Find where the given text appears and provide that cell's center as [X, Y] coordinate. 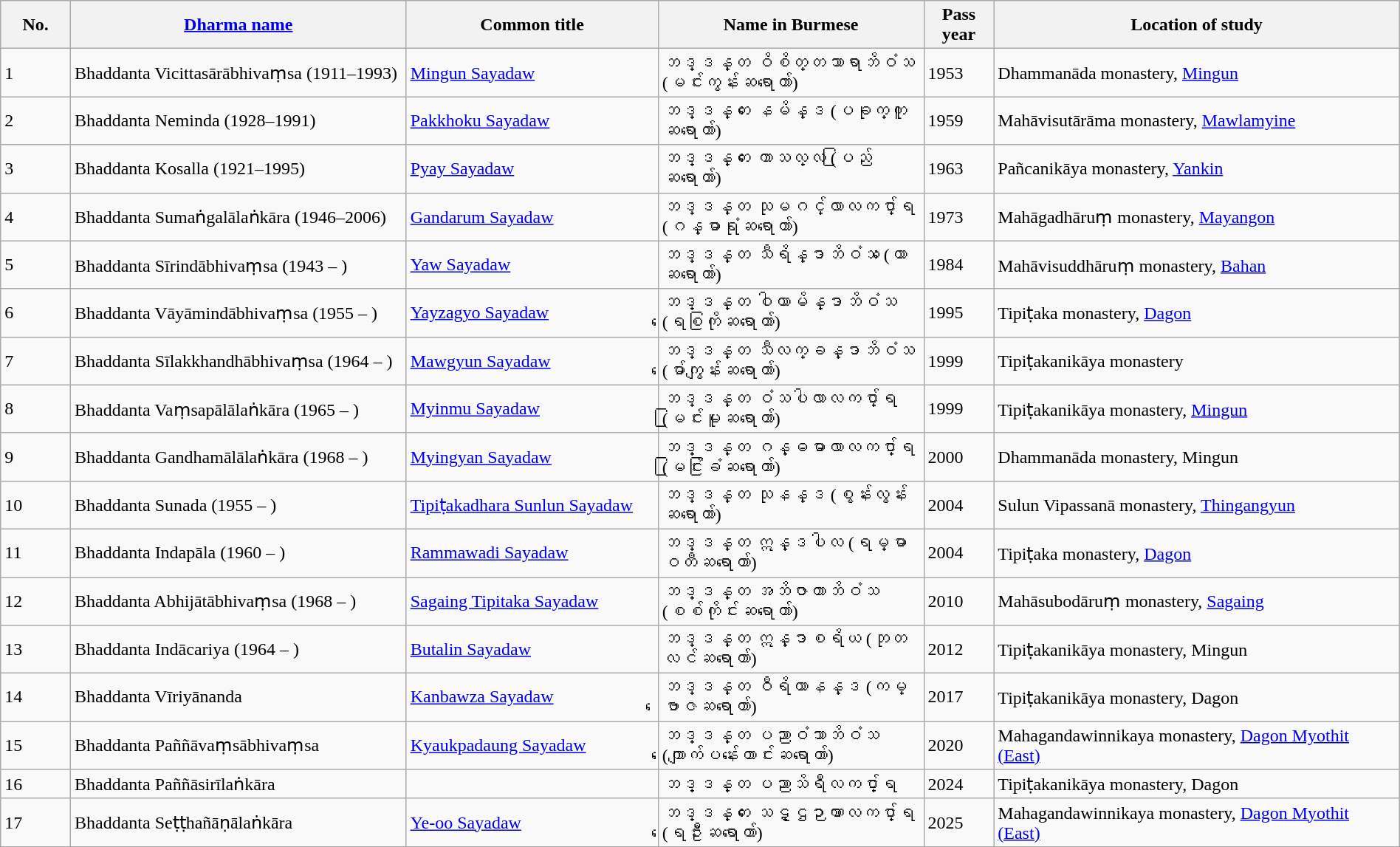
ဘဒ္ဒန္တ ပညာသိရီလင်္ကာရ [791, 784]
Bhaddanta Vicittasārābhivaṃsa (1911–1993) [238, 72]
2000 [958, 456]
Butalin Sayadaw [532, 650]
1 [35, 72]
Pass year [958, 25]
ဘဒ္ဒန္တ သုမင်္ဂလာလင်္ကာရ (ဂန္ဓာရုံဆရာတော်) [791, 217]
1963 [958, 168]
2012 [958, 650]
Pañcanikāya monastery, Yankin [1196, 168]
5 [35, 264]
13 [35, 650]
Mingun Sayadaw [532, 72]
2020 [958, 746]
Rammawadi Sayadaw [532, 552]
Pyay Sayadaw [532, 168]
Mahāgadhāruṃ monastery, Mayangon [1196, 217]
ဘဒ္ဒန္တ နေမိန္ဒ (ပခုက္ကူဆရာတော်) [791, 121]
ဘဒ္ဒန္တ ပညာဝံသာဘိဝံသ (ကျောက်ပန်းတောင်းဆရာတော်) [791, 746]
ဘဒ္ဒန္တ သီလက္ခန္ဒာဘိဝံသ (မော်ကျွန်းဆရာတော်) [791, 360]
ဘဒ္ဒန္တ ဣန္ဒပါလ (ရမ္မာဝတီဆရာတော်) [791, 552]
Mawgyun Sayadaw [532, 360]
1959 [958, 121]
16 [35, 784]
2017 [958, 697]
Bhaddanta Sumaṅgalālaṅkāra (1946–2006) [238, 217]
Yaw Sayadaw [532, 264]
Bhaddanta Paññāsirīlaṅkāra [238, 784]
Kyaukpadaung Sayadaw [532, 746]
Bhaddanta Sīrindābhivaṃsa (1943 – ) [238, 264]
Bhaddanta Sunada (1955 – ) [238, 505]
Bhaddanta Indapāla (1960 – ) [238, 552]
1984 [958, 264]
4 [35, 217]
Bhaddanta Abhijātābhivaṃsa (1968 – ) [238, 601]
Bhaddanta Vīriyānanda [238, 697]
1953 [958, 72]
9 [35, 456]
No. [35, 25]
ဘဒ္ဒန္တ အဘိဇာတာဘိဝံသ (စစ်ကိုင်းဆရာတော်) [791, 601]
Pakkhoku Sayadaw [532, 121]
Common title [532, 25]
ဘဒ္ဒန္တ ‌သေဋ္ဌဉာဏာလင်္ကာရ (ရေဦးဆရာတော်) [791, 823]
Myingyan Sayadaw [532, 456]
ဘဒ္ဒန္တ သီရိန္ဒာဘိဝံသ (ယောဆရာတော်) [791, 264]
Bhaddanta Neminda (1928–1991) [238, 121]
ဘဒ္ဒန္တ ဣန္ဒာစရိယ (ဘုတလင်ဆရာတော်) [791, 650]
Bhaddanta Gandhamālālaṅkāra (1968 – ) [238, 456]
Ye-oo Sayadaw [532, 823]
Bhaddanta Kosalla (1921–1995) [238, 168]
ဘဒ္ဒန္တ ကောသလ္လ (ပြည်ဆရာတော်) [791, 168]
1995 [958, 313]
6 [35, 313]
Bhaddanta Sīlakkhandhābhivaṃsa (1964 – ) [238, 360]
12 [35, 601]
Myinmu Sayadaw [532, 409]
Mahāsubodāruṃ monastery, Sagaing [1196, 601]
11 [35, 552]
Mahāvisuddhāruṃ monastery, Bahan [1196, 264]
Dharma name [238, 25]
Location of study [1196, 25]
15 [35, 746]
Kanbawza Sayadaw [532, 697]
17 [35, 823]
2024 [958, 784]
Gandarum Sayadaw [532, 217]
Bhaddanta Paññāvaṃsābhivaṃsa [238, 746]
Mahāvisutārāma monastery, Mawlamyine [1196, 121]
ဘဒ္ဒန္တ ဝီရိယာနန္ဒ (ကမ္ဗောဇဆရာတော်) [791, 697]
8 [35, 409]
ဘဒ္ဒန္တ ဝါယာမိန္ဒာဘိဝံသ (ရေစကြိုဆရာတော်) [791, 313]
Sagaing Tipitaka Sayadaw [532, 601]
14 [35, 697]
Bhaddanta Indācariya (1964 – ) [238, 650]
1973 [958, 217]
ဘဒ္ဒန္တ သုနန္ဒ (စွန်းလွန်းဆရာတော်) [791, 505]
10 [35, 505]
Bhaddanta Vaṃsapālālaṅkāra (1965 – ) [238, 409]
2 [35, 121]
Name in Burmese [791, 25]
2025 [958, 823]
Sulun Vipassanā monastery, Thingangyun [1196, 505]
ဘဒ္ဒန္တ ဝိစိတ္တသာရာဘိဝံသ (မင်းကွန်းဆရာတော်) [791, 72]
Yayzagyo Sayadaw [532, 313]
7 [35, 360]
2010 [958, 601]
ဘဒ္ဒန္တ ဂန္ဓမာလာလင်္ကာရ (မြင်းခြံဆရာတော်) [791, 456]
Tipiṭakanikāya monastery [1196, 360]
Bhaddanta Vāyāmindābhivaṃsa (1955 – ) [238, 313]
Bhaddanta Seṭṭhañāṇālaṅkāra [238, 823]
Tipiṭakadhara Sunlun Sayadaw [532, 505]
3 [35, 168]
ဘဒ္ဒန္တ ဝံသပါလာလင်္ကာရ (မြင်းမူဆရာတော်) [791, 409]
